For the text-containing cell, return its midpoint in [X, Y] coordinate format. 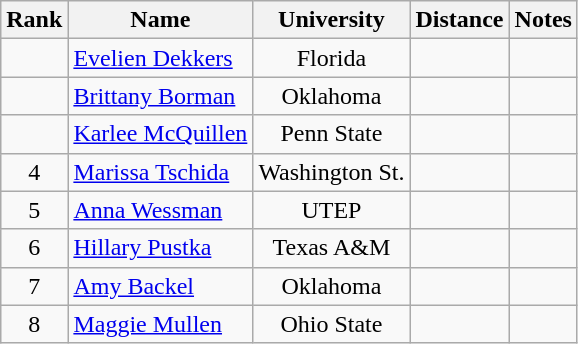
Evelien Dekkers [160, 58]
Distance [460, 20]
UTEP [332, 210]
6 [34, 248]
Penn State [332, 134]
Maggie Mullen [160, 324]
7 [34, 286]
Marissa Tschida [160, 172]
Amy Backel [160, 286]
Rank [34, 20]
Florida [332, 58]
Texas A&M [332, 248]
Brittany Borman [160, 96]
Hillary Pustka [160, 248]
Notes [543, 20]
5 [34, 210]
Anna Wessman [160, 210]
Karlee McQuillen [160, 134]
University [332, 20]
4 [34, 172]
Washington St. [332, 172]
Ohio State [332, 324]
Name [160, 20]
8 [34, 324]
